From the cell containing the given text, extract its center point as (X, Y) coordinate. 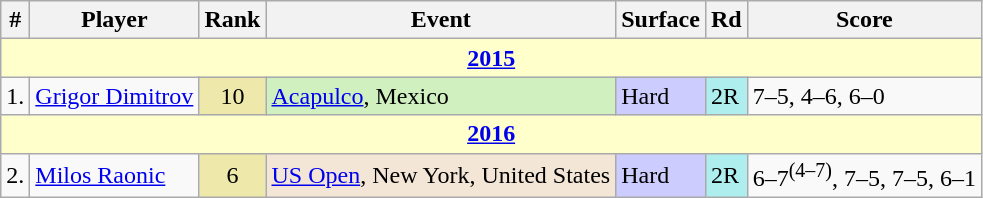
1. (16, 96)
2016 (492, 134)
Grigor Dimitrov (114, 96)
2015 (492, 58)
Acapulco, Mexico (441, 96)
2. (16, 176)
US Open, New York, United States (441, 176)
Milos Raonic (114, 176)
Rank (232, 20)
Surface (661, 20)
Rd (726, 20)
6 (232, 176)
# (16, 20)
7–5, 4–6, 6–0 (864, 96)
Event (441, 20)
Player (114, 20)
6–7(4–7), 7–5, 7–5, 6–1 (864, 176)
10 (232, 96)
Score (864, 20)
